Find where the given text appears and provide that cell's center as [X, Y] coordinate. 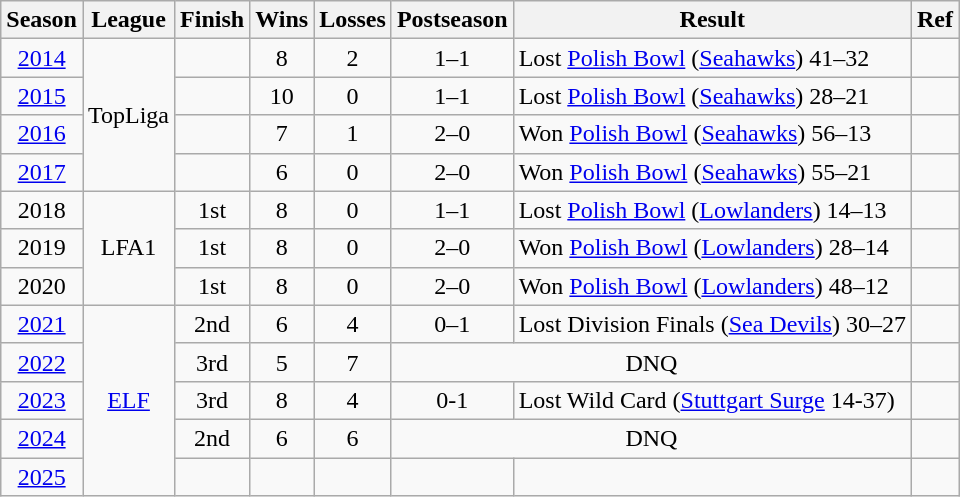
Won Polish Bowl (Seahawks) 55–21 [712, 172]
Lost Polish Bowl (Lowlanders) 14–13 [712, 210]
2023 [42, 400]
0-1 [452, 400]
2025 [42, 477]
10 [282, 96]
Lost Polish Bowl (Seahawks) 41–32 [712, 58]
Lost Division Finals (Sea Devils) 30–27 [712, 324]
ELF [128, 400]
2014 [42, 58]
2024 [42, 438]
1 [353, 134]
Won Polish Bowl (Seahawks) 56–13 [712, 134]
Finish [212, 20]
Season [42, 20]
2020 [42, 286]
Lost Polish Bowl (Seahawks) 28–21 [712, 96]
0–1 [452, 324]
Won Polish Bowl (Lowlanders) 28–14 [712, 248]
Postseason [452, 20]
Ref [934, 20]
Won Polish Bowl (Lowlanders) 48–12 [712, 286]
TopLiga [128, 115]
2 [353, 58]
LFA1 [128, 248]
2019 [42, 248]
2021 [42, 324]
2016 [42, 134]
2017 [42, 172]
Losses [353, 20]
2022 [42, 362]
Wins [282, 20]
2018 [42, 210]
Result [712, 20]
Lost Wild Card (Stuttgart Surge 14-37) [712, 400]
2015 [42, 96]
League [128, 20]
5 [282, 362]
